For the text-containing cell, return its midpoint in (x, y) coordinate format. 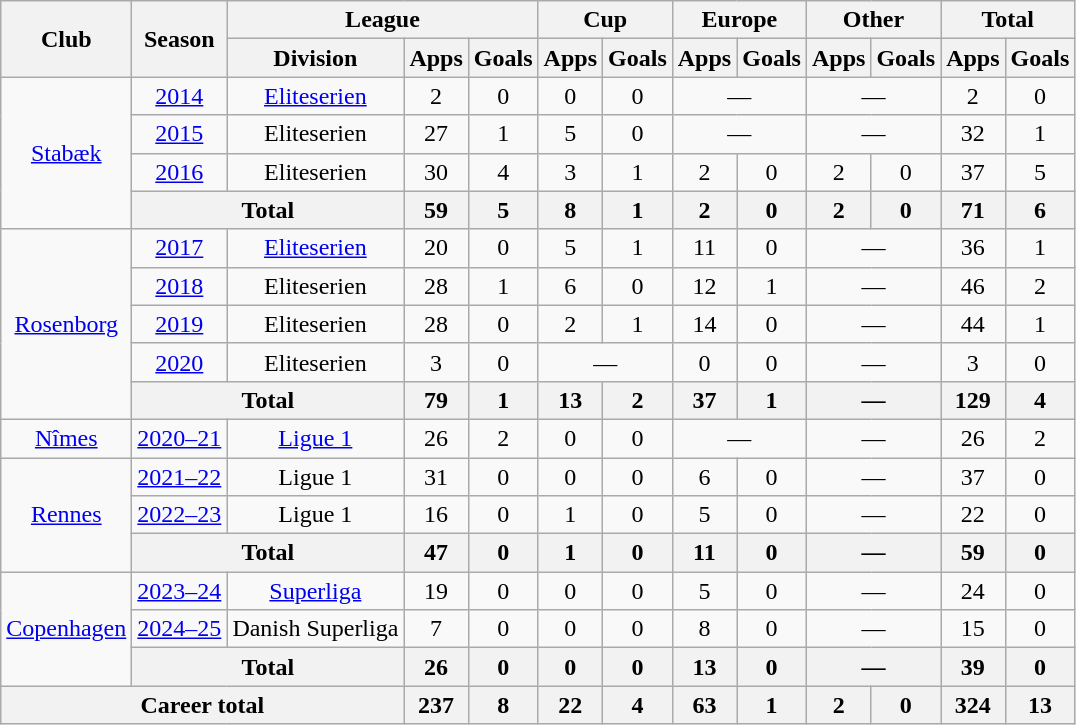
Other (873, 20)
Season (180, 39)
Club (66, 39)
27 (436, 134)
39 (973, 667)
2021–22 (180, 477)
31 (436, 477)
2015 (180, 134)
League (382, 20)
16 (436, 515)
79 (436, 400)
20 (436, 248)
Rosenborg (66, 324)
32 (973, 134)
46 (973, 286)
12 (704, 286)
2020–21 (180, 438)
2018 (180, 286)
2017 (180, 248)
Stabæk (66, 153)
30 (436, 172)
Rennes (66, 515)
324 (973, 705)
2023–24 (180, 591)
129 (973, 400)
Copenhagen (66, 629)
2022–23 (180, 515)
2020 (180, 362)
2014 (180, 96)
36 (973, 248)
2019 (180, 324)
Cup (605, 20)
63 (704, 705)
19 (436, 591)
Nîmes (66, 438)
Europe (739, 20)
7 (436, 629)
2024–25 (180, 629)
Danish Superliga (316, 629)
Division (316, 58)
14 (704, 324)
47 (436, 553)
Superliga (316, 591)
2016 (180, 172)
44 (973, 324)
71 (973, 210)
15 (973, 629)
24 (973, 591)
Career total (202, 705)
237 (436, 705)
